Search for the cell housing the specified text and yield its (x, y) center coordinate. 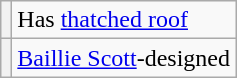
Has thatched roof (124, 20)
Baillie Scott-designed (124, 58)
